Extract the [x, y] coordinate from the center of the cell holding the provided text.  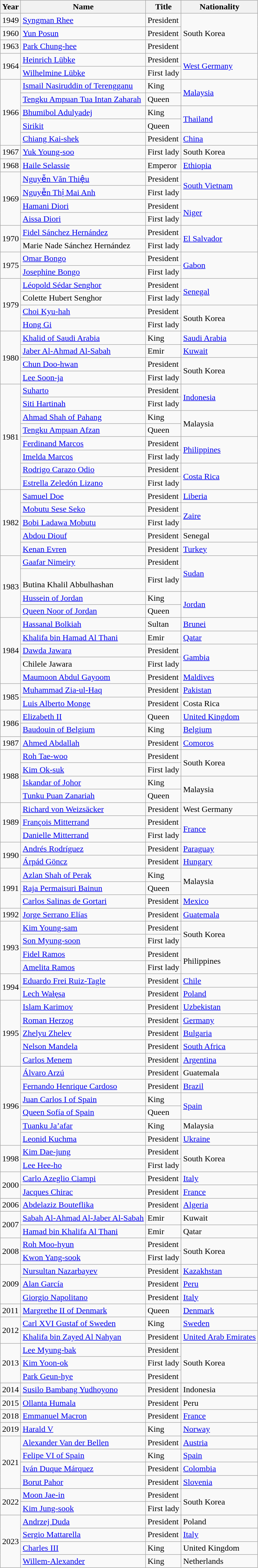
Aissa Diori [83, 219]
Maldives [219, 677]
Sudan [219, 573]
1988 [10, 776]
Bhumibol Adulyadej [83, 112]
2014 [10, 1389]
1970 [10, 239]
1963 [10, 46]
Ferdinand Marcos [83, 443]
1969 [10, 199]
Algeria [219, 1205]
François Mitterrand [83, 822]
1983 [10, 587]
Zhelyu Zhelev [83, 1033]
Brunei [219, 624]
South Africa [219, 1047]
Fidel Sánchez Hernández [83, 232]
Tuanku Ja’afar [83, 1126]
1964 [10, 66]
Nationality [219, 7]
Siti Hartinah [83, 404]
Samuel Doe [83, 496]
Denmark [219, 1310]
Name [83, 7]
2019 [10, 1429]
Ethiopia [219, 165]
Iskandar of Johor [83, 782]
Kwon Yang-sook [83, 1258]
Choi Kyu-hah [83, 311]
1949 [10, 20]
Gambia [219, 657]
Nguyễn Thị Mai Anh [83, 192]
Lee Soon-ja [83, 378]
Bulgaria [219, 1033]
Son Myung-soon [83, 941]
Baudouin of Belgium [83, 730]
Sergio Mattarella [83, 1535]
Ismail Nasiruddin of Terengganu [83, 86]
Title [163, 7]
Kim Yoon-ok [83, 1363]
Alan García [83, 1284]
Imelda Marcos [83, 457]
Chiang Kai-shek [83, 139]
1984 [10, 651]
2007 [10, 1224]
1981 [10, 437]
Yuk Young-soo [83, 152]
Fidel Ramos [83, 954]
Paraguay [219, 849]
2008 [10, 1251]
Park Chung-hee [83, 46]
Borut Pahor [83, 1482]
Syngman Rhee [83, 20]
2009 [10, 1284]
Kim Young-sam [83, 928]
1980 [10, 357]
Year [10, 7]
Turkey [219, 549]
Gaafar Nimeiry [83, 562]
1968 [10, 165]
Roman Herzog [83, 1020]
Jacques Chirac [83, 1192]
Emperor [163, 165]
Colombia [219, 1469]
Niger [219, 213]
1996 [10, 1106]
1986 [10, 723]
Fernando Henrique Cardoso [83, 1086]
Khalifa bin Zayed Al Nahyan [83, 1337]
Amelita Ramos [83, 967]
Lee Myung-bak [83, 1350]
Colette Hubert Senghor [83, 298]
Yun Posun [83, 33]
Carlos Menem [83, 1060]
South Vietnam [219, 186]
Hamani Diori [83, 206]
1966 [10, 112]
Suharto [83, 391]
Mobutu Sese Seko [83, 509]
Richard von Weizsäcker [83, 809]
Hassanal Bolkiah [83, 624]
2011 [10, 1310]
Sabah Al-Ahmad Al-Jaber Al-Sabah [83, 1218]
Marie Nade Sánchez Hernández [83, 245]
Muhammad Zia-ul-Haq [83, 690]
Comoros [219, 743]
Saudi Arabia [219, 338]
Juan Carlos I of Spain [83, 1099]
Kenan Evren [83, 549]
1979 [10, 305]
Slovenia [219, 1482]
Hussein of Jordan [83, 598]
Raja Permaisuri Bainun [83, 888]
Lee Hee-ho [83, 1165]
Abdou Diouf [83, 536]
Uzbekistan [219, 1007]
Giorgio Napolitano [83, 1297]
Josephine Bongo [83, 272]
Léopold Sédar Senghor [83, 285]
Álvaro Arzú [83, 1073]
Queen Noor of Jordan [83, 611]
Dawda Jawara [83, 651]
Harald V [83, 1429]
Charles III [83, 1548]
2013 [10, 1363]
Chilele Jawara [83, 664]
1982 [10, 522]
Argentina [219, 1060]
Estrella Zeledón Lizano [83, 483]
Felipe VI of Spain [83, 1456]
Brazil [219, 1086]
Belgium [219, 730]
Rodrigo Carazo Odio [83, 470]
Hong Gi [83, 324]
Islam Karimov [83, 1007]
Gabon [219, 265]
Susilo Bambang Yudhoyono [83, 1389]
2023 [10, 1541]
Germany [219, 1020]
Nelson Mandela [83, 1047]
Maumoon Abdul Gayoom [83, 677]
Zaire [219, 516]
Ukraine [219, 1139]
El Salvador [219, 239]
Jorge Serrano Elías [83, 915]
2018 [10, 1416]
Emmanuel Macron [83, 1416]
Iván Duque Márquez [83, 1469]
1989 [10, 822]
1992 [10, 915]
1987 [10, 743]
Chun Doo-hwan [83, 364]
Austria [219, 1443]
2015 [10, 1403]
Chile [219, 980]
Carl XVI Gustaf of Sweden [83, 1324]
Andrzej Duda [83, 1522]
2021 [10, 1462]
Lech Wałęsa [83, 994]
1985 [10, 697]
Mexico [219, 901]
1960 [10, 33]
Park Geun-hye [83, 1376]
Norway [219, 1429]
Kazakhstan [219, 1271]
Bobi Ladawa Mobutu [83, 522]
Tunku Puan Zanariah [83, 796]
Sirikit [83, 125]
Abdelaziz Bouteflika [83, 1205]
2000 [10, 1185]
Nursultan Nazarbayev [83, 1271]
Jordan [219, 605]
Árpád Göncz [83, 862]
Kim Jung-sook [83, 1508]
Khalid of Saudi Arabia [83, 338]
Tengku Ampuan Tua Intan Zaharah [83, 99]
Alexander Van der Bellen [83, 1443]
Queen Sofía of Spain [83, 1112]
Omar Bongo [83, 259]
1990 [10, 855]
2012 [10, 1330]
Sweden [219, 1324]
Jaber Al-Ahmad Al-Sabah [83, 351]
Danielle Mitterrand [83, 835]
Carlos Salinas de Gortari [83, 901]
1975 [10, 265]
Hungary [219, 862]
Margrethe II of Denmark [83, 1310]
1993 [10, 947]
Wilhelmine Lübke [83, 73]
1994 [10, 987]
2006 [10, 1205]
Netherlands [219, 1561]
2022 [10, 1502]
1998 [10, 1159]
Pakistan [219, 690]
United Arab Emirates [219, 1337]
Tengku Ampuan Afzan [83, 430]
Leonid Kuchma [83, 1139]
Elizabeth II [83, 717]
Andrés Rodríguez [83, 849]
1995 [10, 1033]
Khalifa bin Hamad Al Thani [83, 638]
Willem-Alexander [83, 1561]
Ahmed Abdallah [83, 743]
1967 [10, 152]
Kim Dae-jung [83, 1152]
Kim Ok-suk [83, 769]
Heinrich Lübke [83, 60]
Sultan [163, 624]
Nguyễn Văn Thiệu [83, 179]
Carlo Azeglio Ciampi [83, 1178]
Ahmad Shah of Pahang [83, 417]
Eduardo Frei Ruiz-Tagle [83, 980]
Roh Tae-woo [83, 756]
Roh Moo-hyun [83, 1245]
Hamad bin Khalifa Al Thani [83, 1231]
Luis Alberto Monge [83, 703]
Butina Khalil Abbulhashan [83, 580]
Moon Jae-in [83, 1495]
Azlan Shah of Perak [83, 875]
China [219, 139]
Ollanta Humala [83, 1403]
Liberia [219, 496]
Thailand [219, 119]
Haile Selassie [83, 165]
1991 [10, 888]
